For the text-containing cell, return its midpoint in [x, y] coordinate format. 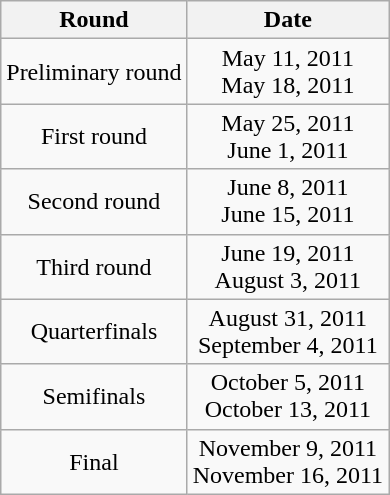
Date [288, 20]
Semifinals [94, 396]
May 25, 2011June 1, 2011 [288, 136]
Final [94, 462]
Second round [94, 202]
Quarterfinals [94, 332]
October 5, 2011October 13, 2011 [288, 396]
First round [94, 136]
Round [94, 20]
Preliminary round [94, 72]
May 11, 2011May 18, 2011 [288, 72]
June 19, 2011August 3, 2011 [288, 266]
November 9, 2011November 16, 2011 [288, 462]
August 31, 2011September 4, 2011 [288, 332]
June 8, 2011June 15, 2011 [288, 202]
Third round [94, 266]
